Pinpoint the cell where the given text exists, returning its (x, y) midpoint coordinate. 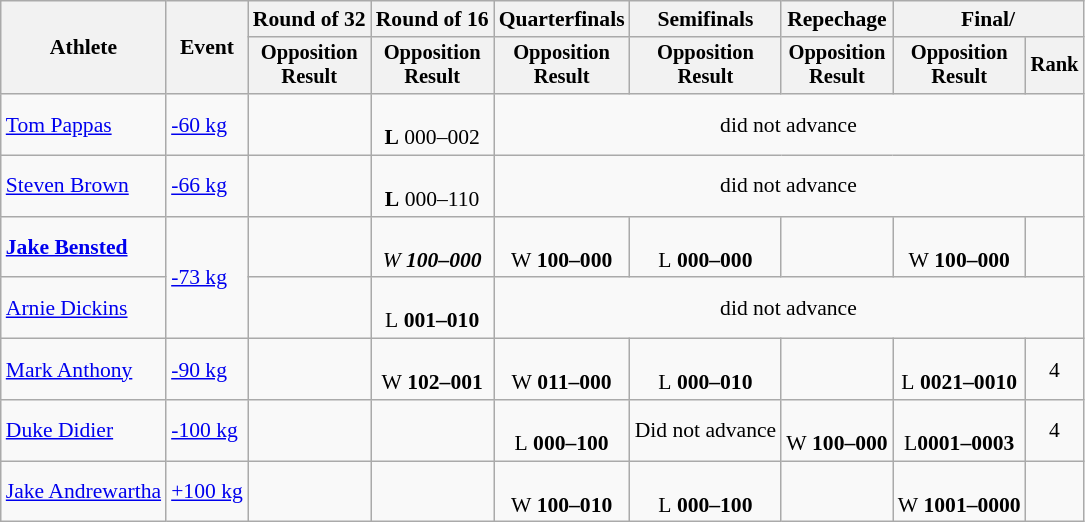
Duke Didier (84, 430)
Repechage (836, 19)
W 011–000 (562, 370)
L0001–0003 (960, 430)
W 100–010 (562, 492)
-90 kg (207, 370)
-66 kg (207, 186)
Arnie Dickins (84, 308)
W 1001–0000 (960, 492)
Event (207, 48)
Round of 32 (310, 19)
Steven Brown (84, 186)
Jake Andrewartha (84, 492)
L 000–110 (432, 186)
Mark Anthony (84, 370)
L 000–002 (432, 124)
L 001–010 (432, 308)
-60 kg (207, 124)
-100 kg (207, 430)
W 102–001 (432, 370)
+100 kg (207, 492)
Final/ (988, 19)
Jake Bensted (84, 248)
Tom Pappas (84, 124)
L 000–010 (706, 370)
Round of 16 (432, 19)
Quarterfinals (562, 19)
Athlete (84, 48)
L 000–000 (706, 248)
-73 kg (207, 278)
Did not advance (706, 430)
Semifinals (706, 19)
L 0021–0010 (960, 370)
Rank (1055, 66)
